Determine the [X, Y] coordinate at the center of the cell enclosing the given text.  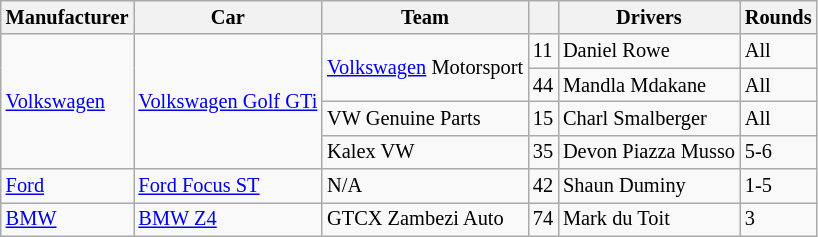
Daniel Rowe [649, 51]
11 [543, 51]
Ford Focus ST [228, 186]
Team [425, 17]
Kalex VW [425, 152]
Charl Smalberger [649, 118]
Volkswagen Motorsport [425, 68]
BMW Z4 [228, 219]
Manufacturer [68, 17]
Devon Piazza Musso [649, 152]
Mark du Toit [649, 219]
74 [543, 219]
1-5 [778, 186]
Ford [68, 186]
N/A [425, 186]
Volkswagen Golf GTi [228, 102]
BMW [68, 219]
35 [543, 152]
Volkswagen [68, 102]
Mandla Mdakane [649, 85]
Drivers [649, 17]
15 [543, 118]
Rounds [778, 17]
5-6 [778, 152]
3 [778, 219]
VW Genuine Parts [425, 118]
44 [543, 85]
GTCX Zambezi Auto [425, 219]
Shaun Duminy [649, 186]
Car [228, 17]
42 [543, 186]
